From the cell containing the given text, extract its center point as (x, y) coordinate. 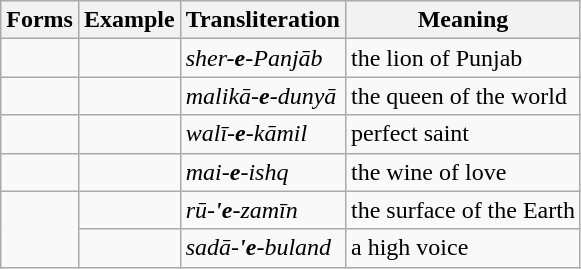
sadā-'e-buland (262, 248)
Example (129, 20)
Transliteration (262, 20)
the queen of the world (462, 96)
walī-e-kāmil (262, 134)
Forms (40, 20)
the lion of Punjab (462, 58)
the surface of the Earth (462, 210)
rū-'e-zamīn (262, 210)
a high voice (462, 248)
Meaning (462, 20)
mai-e-ishq (262, 172)
perfect saint (462, 134)
sher-e-Panjāb (262, 58)
the wine of love (462, 172)
malikā-e-dunyā (262, 96)
